For the text-containing cell, return its midpoint in (x, y) coordinate format. 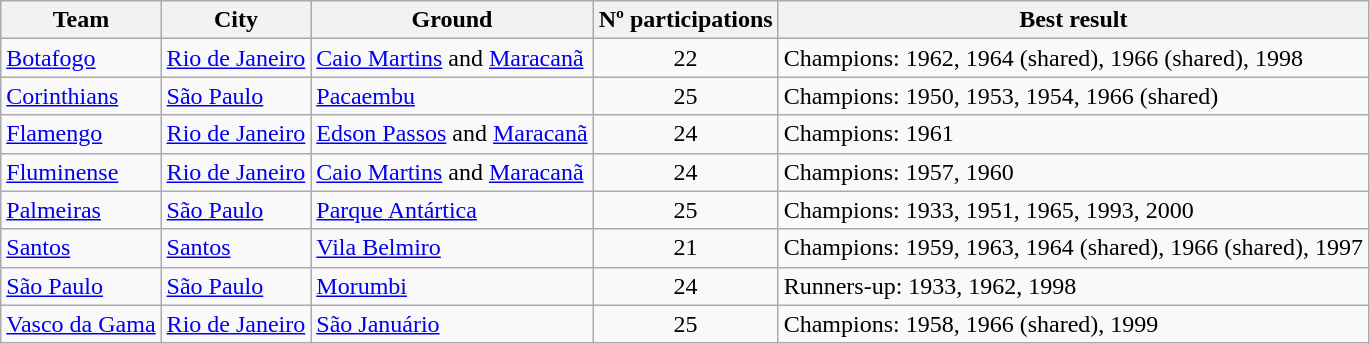
Champions: 1957, 1960 (1073, 172)
Champions: 1933, 1951, 1965, 1993, 2000 (1073, 210)
Champions: 1958, 1966 (shared), 1999 (1073, 324)
São Januário (452, 324)
Palmeiras (81, 210)
21 (686, 248)
Best result (1073, 20)
Nº participations (686, 20)
Botafogo (81, 58)
22 (686, 58)
Champions: 1959, 1963, 1964 (shared), 1966 (shared), 1997 (1073, 248)
Champions: 1961 (1073, 134)
Pacaembu (452, 96)
Corinthians (81, 96)
Team (81, 20)
Flamengo (81, 134)
Fluminense (81, 172)
Champions: 1950, 1953, 1954, 1966 (shared) (1073, 96)
Morumbi (452, 286)
City (236, 20)
Edson Passos and Maracanã (452, 134)
Vasco da Gama (81, 324)
Champions: 1962, 1964 (shared), 1966 (shared), 1998 (1073, 58)
Vila Belmiro (452, 248)
Parque Antártica (452, 210)
Runners-up: 1933, 1962, 1998 (1073, 286)
Ground (452, 20)
